Return (X, Y) of the center of cell containing provided text 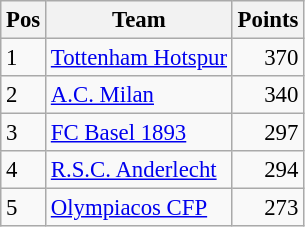
Olympiacos CFP (140, 208)
FC Basel 1893 (140, 133)
Pos (24, 20)
340 (268, 95)
3 (24, 133)
273 (268, 208)
A.C. Milan (140, 95)
Tottenham Hotspur (140, 58)
Points (268, 20)
294 (268, 170)
4 (24, 170)
5 (24, 208)
1 (24, 58)
2 (24, 95)
370 (268, 58)
Team (140, 20)
297 (268, 133)
R.S.C. Anderlecht (140, 170)
